Extract the (x, y) coordinate from the center of the cell holding the provided text.  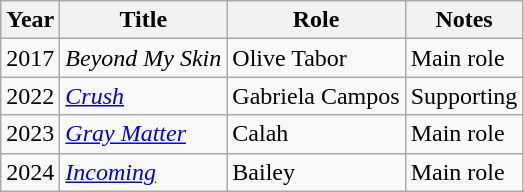
Olive Tabor (316, 58)
Beyond My Skin (144, 58)
Incoming (144, 172)
Supporting (464, 96)
Year (30, 20)
Notes (464, 20)
2017 (30, 58)
2022 (30, 96)
2023 (30, 134)
Gray Matter (144, 134)
Calah (316, 134)
Gabriela Campos (316, 96)
Bailey (316, 172)
Title (144, 20)
Crush (144, 96)
Role (316, 20)
2024 (30, 172)
